For the text-containing cell, return its midpoint in [X, Y] coordinate format. 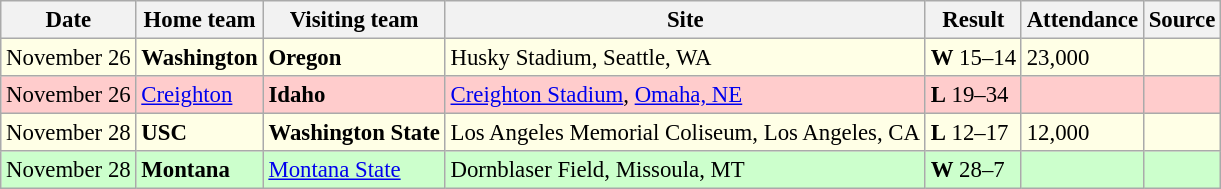
Husky Stadium, Seattle, WA [685, 58]
Visiting team [354, 20]
12,000 [1082, 133]
Oregon [354, 58]
Date [68, 20]
Source [1182, 20]
Idaho [354, 95]
Montana State [354, 170]
Attendance [1082, 20]
Site [685, 20]
Los Angeles Memorial Coliseum, Los Angeles, CA [685, 133]
W 15–14 [973, 58]
W 28–7 [973, 170]
L 12–17 [973, 133]
Montana [200, 170]
Creighton [200, 95]
Result [973, 20]
Washington State [354, 133]
Creighton Stadium, Omaha, NE [685, 95]
Dornblaser Field, Missoula, MT [685, 170]
23,000 [1082, 58]
Home team [200, 20]
USC [200, 133]
Washington [200, 58]
L 19–34 [973, 95]
